For the text-containing cell, return its midpoint in (X, Y) coordinate format. 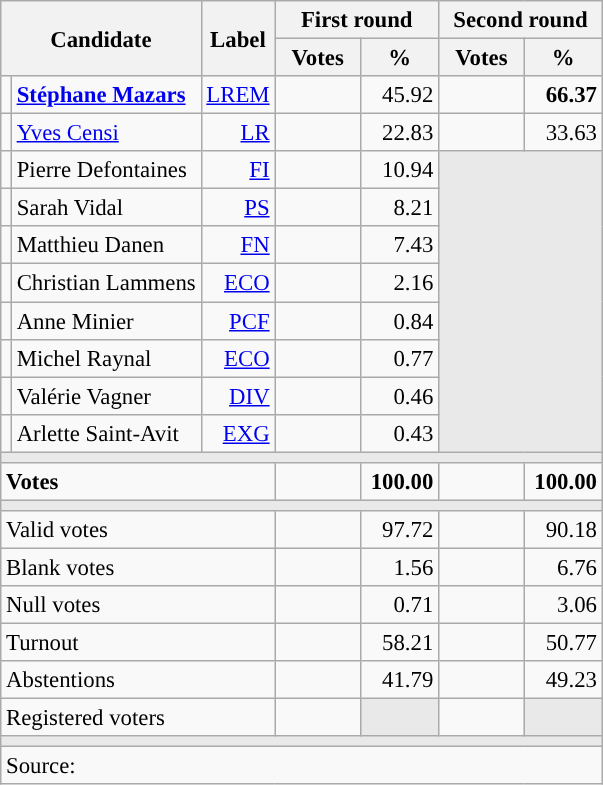
Valérie Vagner (106, 396)
Sarah Vidal (106, 208)
First round (357, 20)
DIV (238, 396)
Abstentions (138, 680)
FI (238, 170)
66.37 (563, 95)
0.43 (399, 433)
Source: (302, 766)
90.18 (563, 530)
0.84 (399, 321)
Turnout (138, 643)
Yves Censi (106, 133)
33.63 (563, 133)
2.16 (399, 283)
6.76 (563, 567)
LR (238, 133)
Stéphane Mazars (106, 95)
97.72 (399, 530)
50.77 (563, 643)
FN (238, 245)
0.46 (399, 396)
Second round (521, 20)
Valid votes (138, 530)
58.21 (399, 643)
Anne Minier (106, 321)
45.92 (399, 95)
1.56 (399, 567)
0.71 (399, 605)
41.79 (399, 680)
Label (238, 38)
3.06 (563, 605)
Christian Lammens (106, 283)
EXG (238, 433)
49.23 (563, 680)
Michel Raynal (106, 358)
Blank votes (138, 567)
Pierre Defontaines (106, 170)
0.77 (399, 358)
Null votes (138, 605)
8.21 (399, 208)
Registered voters (138, 718)
Arlette Saint-Avit (106, 433)
Candidate (101, 38)
PCF (238, 321)
Matthieu Danen (106, 245)
PS (238, 208)
22.83 (399, 133)
LREM (238, 95)
7.43 (399, 245)
10.94 (399, 170)
